Extract the [x, y] coordinate from the center of the cell holding the provided text.  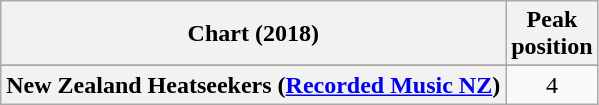
Chart (2018) [254, 34]
4 [552, 85]
Peakposition [552, 34]
New Zealand Heatseekers (Recorded Music NZ) [254, 85]
